Detect which cell encompasses the target text, then output its (X, Y) center coordinate. 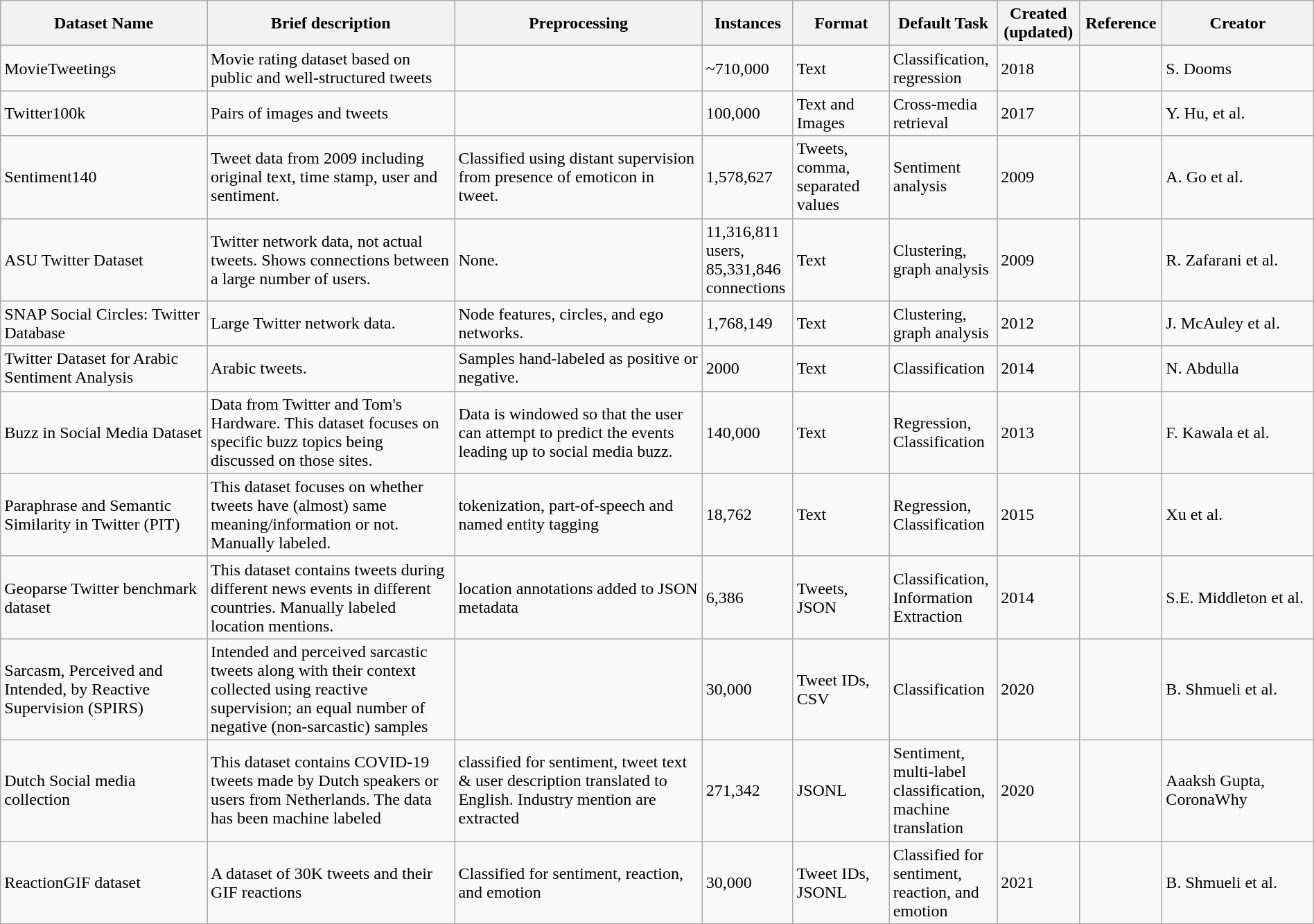
Tweets, JSON (841, 598)
6,386 (747, 598)
Default Task (943, 24)
SNAP Social Circles: Twitter Database (104, 323)
Sarcasm, Perceived and Intended, by Reactive Supervision (SPIRS) (104, 689)
Data is windowed so that the user can attempt to predict the events leading up to social media buzz. (578, 433)
1,768,149 (747, 323)
Tweet IDs, CSV (841, 689)
ASU Twitter Dataset (104, 259)
Classified using distant supervision from presence of emoticon in tweet. (578, 177)
Sentiment140 (104, 177)
Large Twitter network data. (331, 323)
Creator (1238, 24)
18,762 (747, 514)
Tweet data from 2009 including original text, time stamp, user and sentiment. (331, 177)
R. Zafarani et al. (1238, 259)
Reference (1121, 24)
Geoparse Twitter benchmark dataset (104, 598)
Buzz in Social Media Dataset (104, 433)
Samples hand-labeled as positive or negative. (578, 369)
2017 (1038, 114)
location annotations added to JSON metadata (578, 598)
ReactionGIF dataset (104, 883)
Brief description (331, 24)
140,000 (747, 433)
Tweet IDs, JSONL (841, 883)
2015 (1038, 514)
Classification, regression (943, 68)
tokenization, part-of-speech and named entity tagging (578, 514)
2012 (1038, 323)
Node features, circles, and ego networks. (578, 323)
classified for sentiment, tweet text & user description translated to English. Industry mention are extracted (578, 790)
Sentiment analysis (943, 177)
N. Abdulla (1238, 369)
JSONL (841, 790)
100,000 (747, 114)
This dataset contains tweets during different news events in different countries. Manually labeled location mentions. (331, 598)
2021 (1038, 883)
Tweets, comma, separated values (841, 177)
None. (578, 259)
Y. Hu, et al. (1238, 114)
This dataset contains COVID-19 tweets made by Dutch speakers or users from Netherlands. The data has been machine labeled (331, 790)
J. McAuley et al. (1238, 323)
Twitter Dataset for Arabic Sentiment Analysis (104, 369)
F. Kawala et al. (1238, 433)
Classification, Information Extraction (943, 598)
Sentiment, multi-label classification, machine translation (943, 790)
Paraphrase and Semantic Similarity in Twitter (PIT) (104, 514)
11,316,811 users, 85,331,846 connections (747, 259)
Twitter network data, not actual tweets. Shows connections between a large number of users. (331, 259)
Created (updated) (1038, 24)
Xu et al. (1238, 514)
A. Go et al. (1238, 177)
Preprocessing (578, 24)
Dataset Name (104, 24)
MovieTweetings (104, 68)
S.E. Middleton et al. (1238, 598)
2000 (747, 369)
Instances (747, 24)
Text and Images (841, 114)
A dataset of 30K tweets and their GIF reactions (331, 883)
Aaaksh Gupta, CoronaWhy (1238, 790)
271,342 (747, 790)
2013 (1038, 433)
S. Dooms (1238, 68)
This dataset focuses on whether tweets have (almost) same meaning/information or not. Manually labeled. (331, 514)
Twitter100k (104, 114)
Arabic tweets. (331, 369)
Dutch Social media collection (104, 790)
Format (841, 24)
~710,000 (747, 68)
1,578,627 (747, 177)
Movie rating dataset based on public and well-structured tweets (331, 68)
Cross-media retrieval (943, 114)
Data from Twitter and Tom's Hardware. This dataset focuses on specific buzz topics being discussed on those sites. (331, 433)
Pairs of images and tweets (331, 114)
2018 (1038, 68)
